Locate the cell with the specified text and output its (x, y) center coordinate. 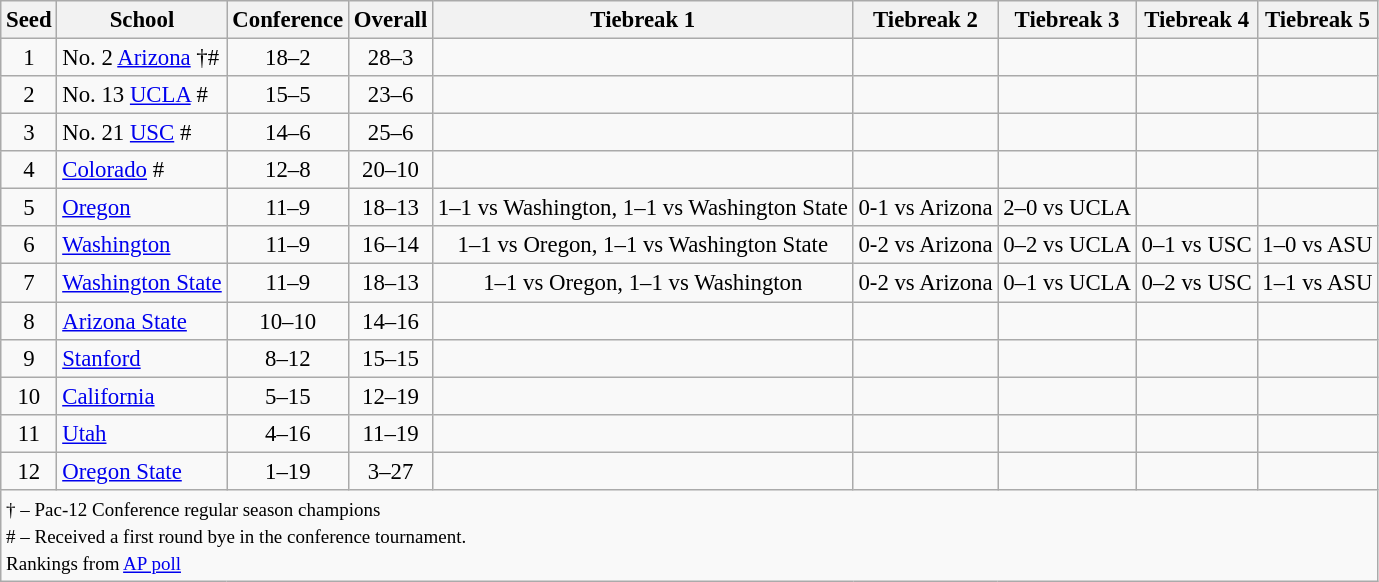
Oregon (142, 208)
6 (29, 245)
9 (29, 358)
16–14 (391, 245)
1–1 vs Washington, 1–1 vs Washington State (644, 208)
12 (29, 471)
1–1 vs ASU (1318, 283)
12–19 (391, 396)
28–3 (391, 58)
25–6 (391, 133)
10–10 (288, 321)
Oregon State (142, 471)
0–2 vs USC (1196, 283)
14–6 (288, 133)
1–19 (288, 471)
Tiebreak 2 (926, 20)
1–1 vs Oregon, 1–1 vs Washington (644, 283)
20–10 (391, 170)
Tiebreak 3 (1067, 20)
18–2 (288, 58)
14–16 (391, 321)
Overall (391, 20)
15–15 (391, 358)
† – Pac-12 Conference regular season champions# – Received a first round bye in the conference tournament.Rankings from AP poll (690, 536)
School (142, 20)
Colorado # (142, 170)
3 (29, 133)
10 (29, 396)
Arizona State (142, 321)
No. 13 UCLA # (142, 95)
12–8 (288, 170)
Seed (29, 20)
0–1 vs UCLA (1067, 283)
Washington (142, 245)
No. 21 USC # (142, 133)
7 (29, 283)
0–1 vs USC (1196, 245)
Tiebreak 5 (1318, 20)
8 (29, 321)
15–5 (288, 95)
0-1 vs Arizona (926, 208)
4–16 (288, 433)
11–19 (391, 433)
23–6 (391, 95)
2 (29, 95)
1–1 vs Oregon, 1–1 vs Washington State (644, 245)
0–2 vs UCLA (1067, 245)
2–0 vs UCLA (1067, 208)
5 (29, 208)
1 (29, 58)
Utah (142, 433)
1–0 vs ASU (1318, 245)
5–15 (288, 396)
8–12 (288, 358)
California (142, 396)
Stanford (142, 358)
Washington State (142, 283)
No. 2 Arizona †# (142, 58)
Conference (288, 20)
4 (29, 170)
Tiebreak 1 (644, 20)
Tiebreak 4 (1196, 20)
3–27 (391, 471)
11 (29, 433)
